Identify which cell holds the provided text, then report its [X, Y] central coordinate. 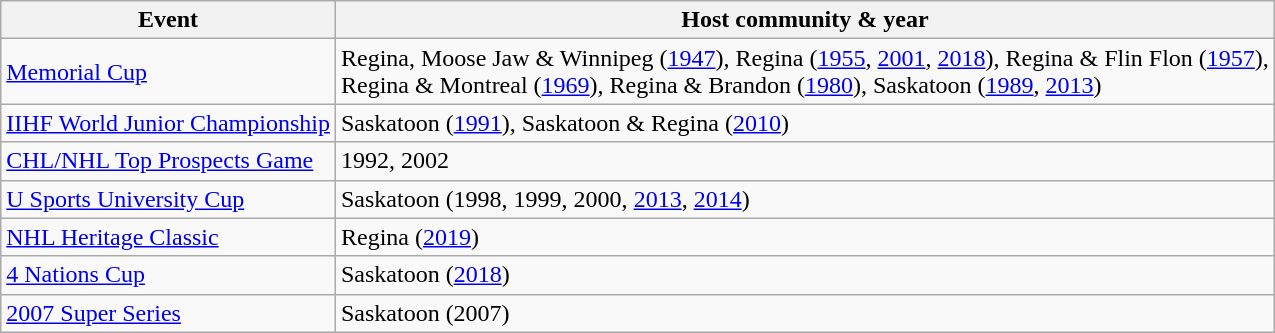
4 Nations Cup [168, 275]
Saskatoon (1998, 1999, 2000, 2013, 2014) [804, 199]
Saskatoon (1991), Saskatoon & Regina (2010) [804, 123]
NHL Heritage Classic [168, 237]
IIHF World Junior Championship [168, 123]
1992, 2002 [804, 161]
Host community & year [804, 20]
Regina (2019) [804, 237]
Event [168, 20]
CHL/NHL Top Prospects Game [168, 161]
U Sports University Cup [168, 199]
Saskatoon (2018) [804, 275]
Memorial Cup [168, 72]
2007 Super Series [168, 313]
Saskatoon (2007) [804, 313]
